Identify which cell holds the provided text, then report its (X, Y) central coordinate. 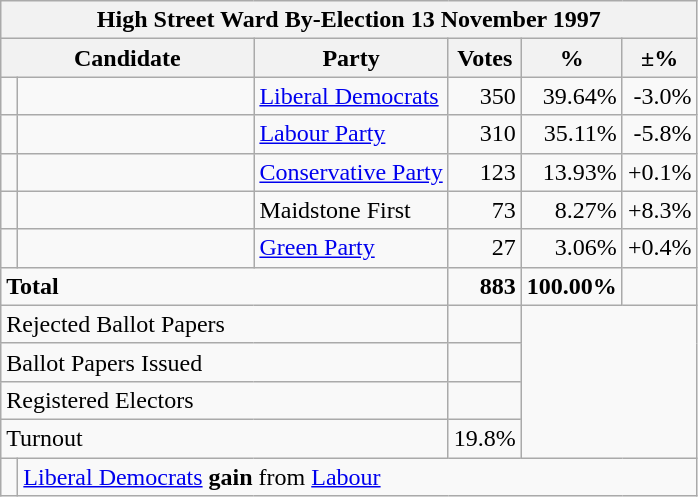
Turnout (224, 438)
+8.3% (660, 210)
123 (484, 172)
Candidate (128, 58)
Liberal Democrats (351, 96)
3.06% (572, 248)
Votes (484, 58)
100.00% (572, 286)
35.11% (572, 134)
+0.4% (660, 248)
Liberal Democrats gain from Labour (358, 477)
13.93% (572, 172)
8.27% (572, 210)
883 (484, 286)
+0.1% (660, 172)
Total (224, 286)
-5.8% (660, 134)
±% (660, 58)
Ballot Papers Issued (224, 362)
Registered Electors (224, 400)
73 (484, 210)
19.8% (484, 438)
% (572, 58)
Conservative Party (351, 172)
Rejected Ballot Papers (224, 324)
Labour Party (351, 134)
-3.0% (660, 96)
Green Party (351, 248)
310 (484, 134)
Maidstone First (351, 210)
39.64% (572, 96)
350 (484, 96)
High Street Ward By-Election 13 November 1997 (349, 20)
27 (484, 248)
Party (351, 58)
